Find where the given text appears and provide that cell's center as [X, Y] coordinate. 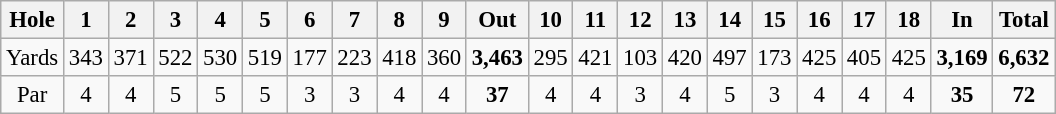
7 [354, 20]
530 [220, 58]
17 [864, 20]
15 [774, 20]
35 [962, 95]
In [962, 20]
9 [444, 20]
72 [1024, 95]
12 [640, 20]
16 [820, 20]
371 [130, 58]
360 [444, 58]
522 [176, 58]
14 [730, 20]
2 [130, 20]
343 [86, 58]
6,632 [1024, 58]
3,169 [962, 58]
6 [310, 20]
11 [596, 20]
177 [310, 58]
13 [686, 20]
3,463 [497, 58]
173 [774, 58]
10 [550, 20]
8 [400, 20]
497 [730, 58]
Hole [32, 20]
103 [640, 58]
Out [497, 20]
295 [550, 58]
405 [864, 58]
418 [400, 58]
Yards [32, 58]
421 [596, 58]
18 [908, 20]
519 [266, 58]
420 [686, 58]
37 [497, 95]
Total [1024, 20]
Par [32, 95]
223 [354, 58]
1 [86, 20]
